Locate the cell with the specified text and output its (X, Y) center coordinate. 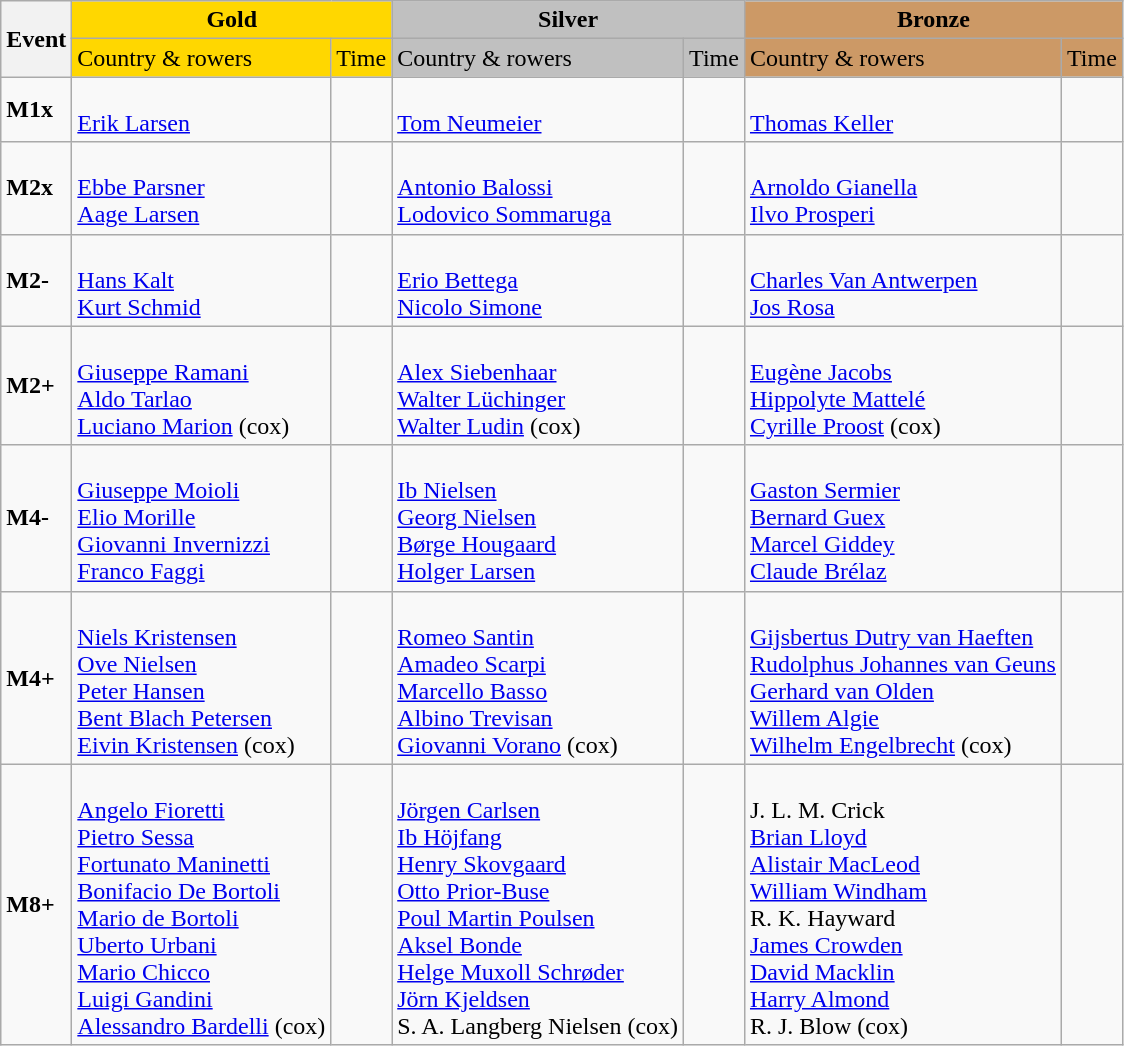
Tom Neumeier (538, 110)
Romeo Santin Amadeo Scarpi Marcello Basso Albino Trevisan Giovanni Vorano (cox) (538, 678)
Arnoldo Gianella Ilvo Prosperi (902, 188)
Charles Van Antwerpen Jos Rosa (902, 280)
Eugène Jacobs Hippolyte Mattelé Cyrille Proost (cox) (902, 386)
Gijsbertus Dutry van Haeften Rudolphus Johannes van Geuns Gerhard van Olden Willem Algie Wilhelm Engelbrecht (cox) (902, 678)
Giuseppe Moioli Elio Morille Giovanni Invernizzi Franco Faggi (202, 518)
Silver (568, 20)
Niels Kristensen Ove Nielsen Peter Hansen Bent Blach Petersen Eivin Kristensen (cox) (202, 678)
Ebbe Parsner Aage Larsen (202, 188)
M4+ (36, 678)
Bronze (933, 20)
Giuseppe Ramani Aldo Tarlao Luciano Marion (cox) (202, 386)
M8+ (36, 904)
Event (36, 39)
J. L. M. Crick Brian Lloyd Alistair MacLeod William Windham R. K. Hayward James Crowden David Macklin Harry Almond R. J. Blow (cox) (902, 904)
Hans Kalt Kurt Schmid (202, 280)
Erio Bettega Nicolo Simone (538, 280)
Ib Nielsen Georg Nielsen Børge Hougaard Holger Larsen (538, 518)
Gaston Sermier Bernard Guex Marcel Giddey Claude Brélaz (902, 518)
Erik Larsen (202, 110)
M1x (36, 110)
M2+ (36, 386)
Alex Siebenhaar Walter Lüchinger Walter Ludin (cox) (538, 386)
M2- (36, 280)
Antonio Balossi Lodovico Sommaruga (538, 188)
Thomas Keller (902, 110)
Gold (232, 20)
M2x (36, 188)
M4- (36, 518)
